From the cell containing the given text, extract its center point as (x, y) coordinate. 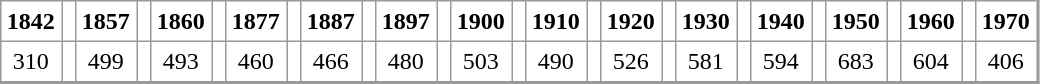
310 (31, 62)
1930 (706, 21)
480 (406, 62)
503 (481, 62)
499 (106, 62)
594 (781, 62)
1860 (181, 21)
1970 (1006, 21)
490 (556, 62)
1900 (481, 21)
1842 (31, 21)
1950 (856, 21)
466 (331, 62)
1857 (106, 21)
1910 (556, 21)
406 (1006, 62)
604 (931, 62)
1940 (781, 21)
460 (256, 62)
526 (631, 62)
1897 (406, 21)
1960 (931, 21)
1877 (256, 21)
683 (856, 62)
1920 (631, 21)
493 (181, 62)
581 (706, 62)
1887 (331, 21)
